From the cell containing the given text, extract its center point as [X, Y] coordinate. 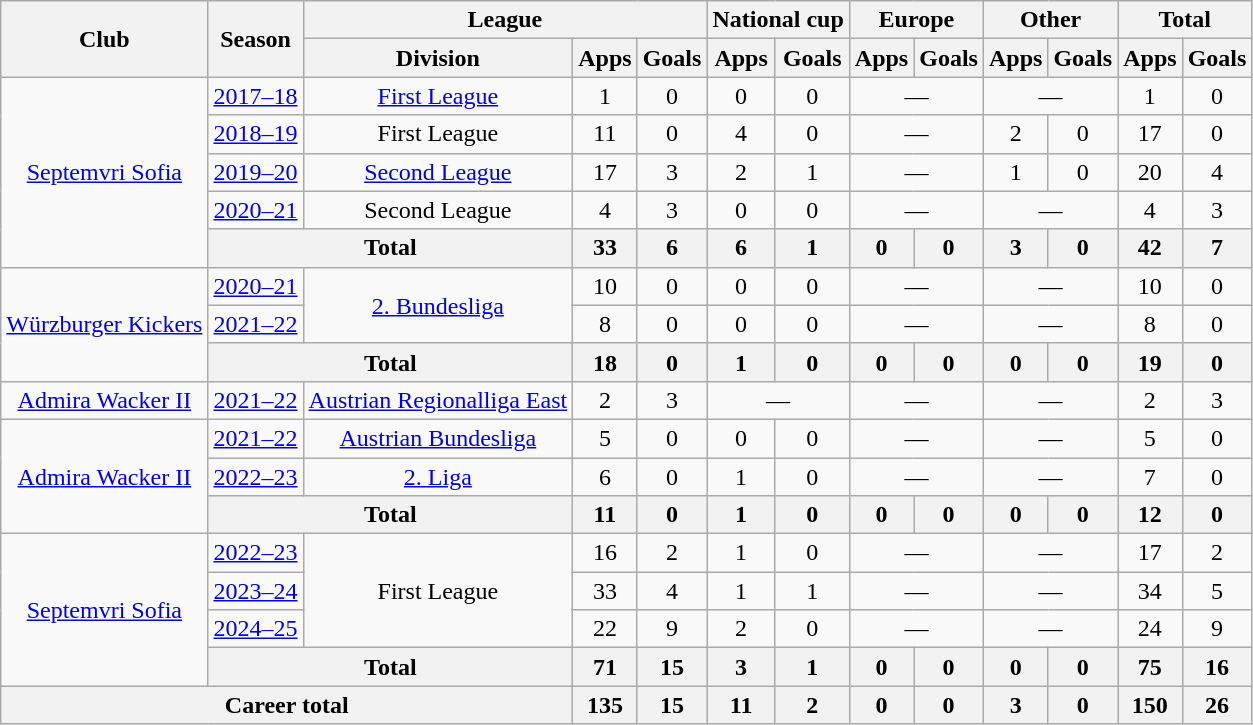
34 [1150, 591]
Club [104, 39]
Würzburger Kickers [104, 324]
20 [1150, 172]
National cup [778, 20]
2019–20 [256, 172]
Career total [287, 705]
Division [438, 58]
2018–19 [256, 134]
42 [1150, 248]
2. Liga [438, 477]
2023–24 [256, 591]
Austrian Regionalliga East [438, 400]
2024–25 [256, 629]
24 [1150, 629]
75 [1150, 667]
150 [1150, 705]
12 [1150, 515]
Europe [916, 20]
2. Bundesliga [438, 305]
22 [605, 629]
Other [1050, 20]
2017–18 [256, 96]
135 [605, 705]
Season [256, 39]
18 [605, 362]
26 [1217, 705]
19 [1150, 362]
71 [605, 667]
Austrian Bundesliga [438, 438]
League [505, 20]
